Detect which cell encompasses the target text, then output its [X, Y] center coordinate. 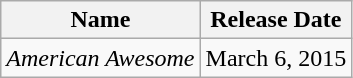
Release Date [276, 20]
March 6, 2015 [276, 58]
American Awesome [100, 58]
Name [100, 20]
